Return the [X, Y] coordinate for the center point of the cell that contains the specified text.  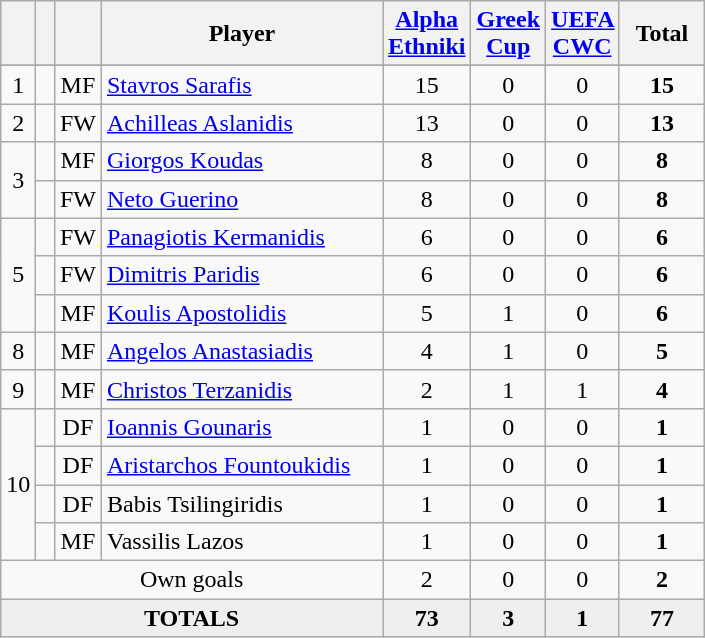
Player [242, 34]
9 [18, 389]
Panagiotis Kermanidis [242, 237]
10 [18, 484]
Aristarchos Fountoukidis [242, 465]
Dimitris Paridis [242, 275]
UEFA CWC [582, 34]
Giorgos Koudas [242, 161]
Angelos Anastasiadis [242, 351]
TOTALS [192, 618]
Neto Guerino [242, 199]
Own goals [192, 580]
Koulis Apostolidis [242, 313]
Ioannis Gounaris [242, 427]
Vassilis Lazos [242, 542]
Stavros Sarafis [242, 85]
77 [662, 618]
Greek Cup [508, 34]
73 [426, 618]
Alpha Ethniki [426, 34]
Christos Terzanidis [242, 389]
Babis Tsilingiridis [242, 503]
Total [662, 34]
Achilleas Aslanidis [242, 123]
